Pinpoint the cell where the given text exists, returning its (x, y) midpoint coordinate. 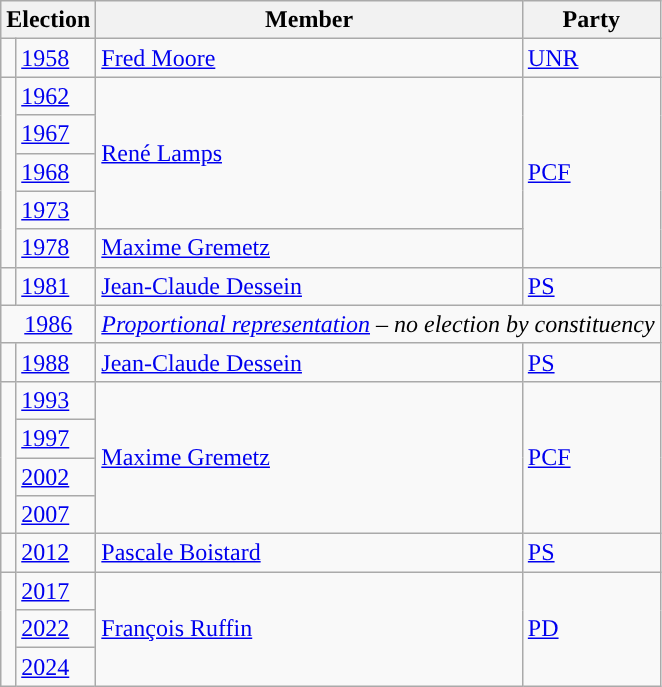
1958 (56, 58)
1993 (56, 400)
Proportional representation – no election by constituency (378, 324)
2012 (56, 553)
Pascale Boistard (310, 553)
Member (310, 20)
UNR (591, 58)
2007 (56, 515)
Fred Moore (310, 58)
Election (48, 20)
PD (591, 629)
1997 (56, 438)
Party (591, 20)
1978 (56, 248)
2002 (56, 477)
1988 (56, 362)
1973 (56, 210)
2017 (56, 591)
2022 (56, 629)
René Lamps (310, 153)
1962 (56, 96)
1967 (56, 134)
2024 (56, 667)
1981 (56, 286)
1986 (48, 324)
François Ruffin (310, 629)
1968 (56, 172)
